Extract the (X, Y) coordinate from the center of the cell holding the provided text.  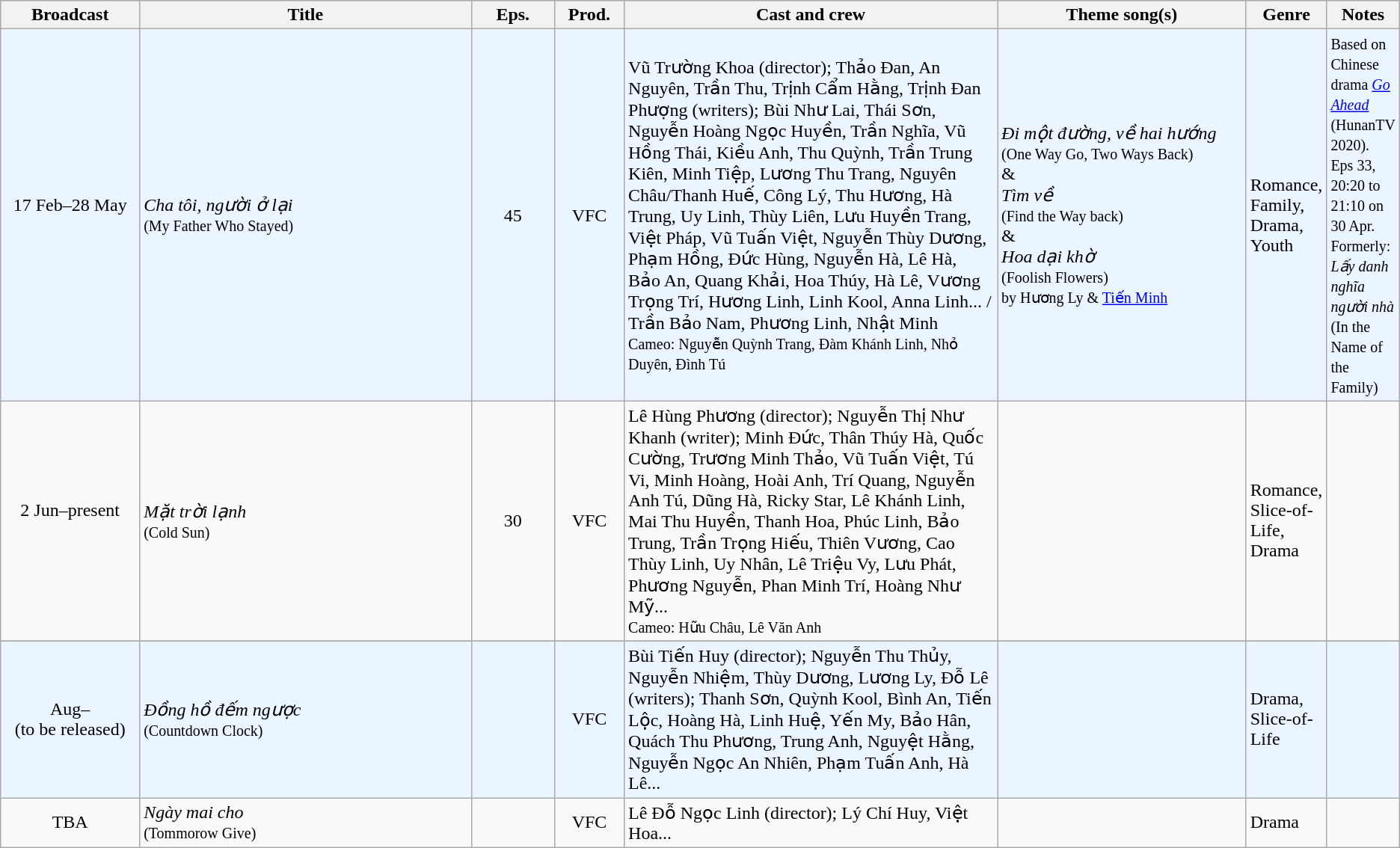
Drama (1286, 823)
Romance, Family, Drama, Youth (1286, 215)
Genre (1286, 15)
Cha tôi, người ở lại(My Father Who Stayed) (306, 215)
Eps. (513, 15)
Ngày mai cho(Tommorow Give) (306, 823)
2 Jun–present (70, 521)
TBA (70, 823)
30 (513, 521)
45 (513, 215)
Drama, Slice-of-Life (1286, 719)
Lê Đỗ Ngọc Linh (director); Lý Chí Huy, Việt Hoa... (811, 823)
Đồng hồ đếm ngược(Countdown Clock) (306, 719)
17 Feb–28 May (70, 215)
Title (306, 15)
Broadcast (70, 15)
Mặt trời lạnh(Cold Sun) (306, 521)
Notes (1363, 15)
Đi một đường, về hai hướng(One Way Go, Two Ways Back)&Tìm về(Find the Way back)&Hoa dại khờ(Foolish Flowers)by Hương Ly & Tiến Minh (1122, 215)
Aug–(to be released) (70, 719)
Romance, Slice-of-Life, Drama (1286, 521)
Based on Chinese drama Go Ahead (HunanTV 2020).Eps 33, 20:20 to 21:10 on 30 Apr.Formerly: Lấy danh nghĩa người nhà(In the Name of the Family) (1363, 215)
Cast and crew (811, 15)
Prod. (589, 15)
Theme song(s) (1122, 15)
